Return (X, Y) of the center of cell containing provided text 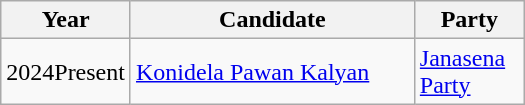
Konidela Pawan Kalyan (272, 72)
Candidate (272, 20)
Party (469, 20)
Year (66, 20)
2024Present (66, 72)
Janasena Party (469, 72)
